Output the [X, Y] coordinate of the center of the cell containing the given text.  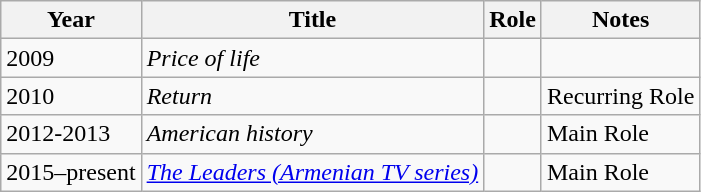
2009 [71, 58]
The Leaders (Armenian TV series) [312, 172]
2015–present [71, 172]
Return [312, 96]
2010 [71, 96]
Title [312, 20]
2012-2013 [71, 134]
American history [312, 134]
Notes [620, 20]
Recurring Role [620, 96]
Role [513, 20]
Price of life [312, 58]
Year [71, 20]
